Pinpoint the cell where the given text exists, returning its [x, y] midpoint coordinate. 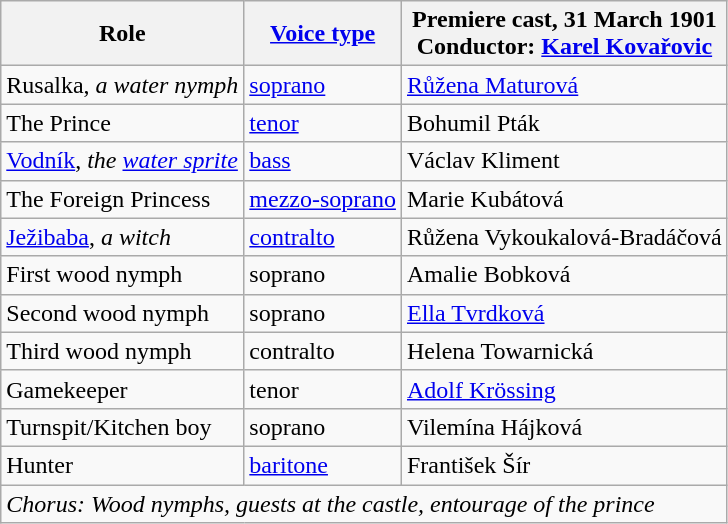
Adolf Krössing [564, 389]
Helena Towarnická [564, 351]
Václav Kliment [564, 161]
Premiere cast, 31 March 1901Conductor: Karel Kovařovic [564, 34]
Ella Tvrdková [564, 313]
Third wood nymph [122, 351]
Turnspit/Kitchen boy [122, 427]
The Foreign Princess [122, 199]
Rusalka, a water nymph [122, 85]
mezzo-soprano [323, 199]
Vilemína Hájková [564, 427]
Role [122, 34]
Ježibaba, a witch [122, 237]
First wood nymph [122, 275]
Second wood nymph [122, 313]
Amalie Bobková [564, 275]
Hunter [122, 465]
Voice type [323, 34]
Bohumil Pták [564, 123]
The Prince [122, 123]
František Šír [564, 465]
Marie Kubátová [564, 199]
Vodník, the water sprite [122, 161]
Růžena Vykoukalová-Bradáčová [564, 237]
Chorus: Wood nymphs, guests at the castle, entourage of the prince [364, 503]
bass [323, 161]
Gamekeeper [122, 389]
Růžena Maturová [564, 85]
baritone [323, 465]
